Determine the (X, Y) coordinate at the center of the cell enclosing the given text.  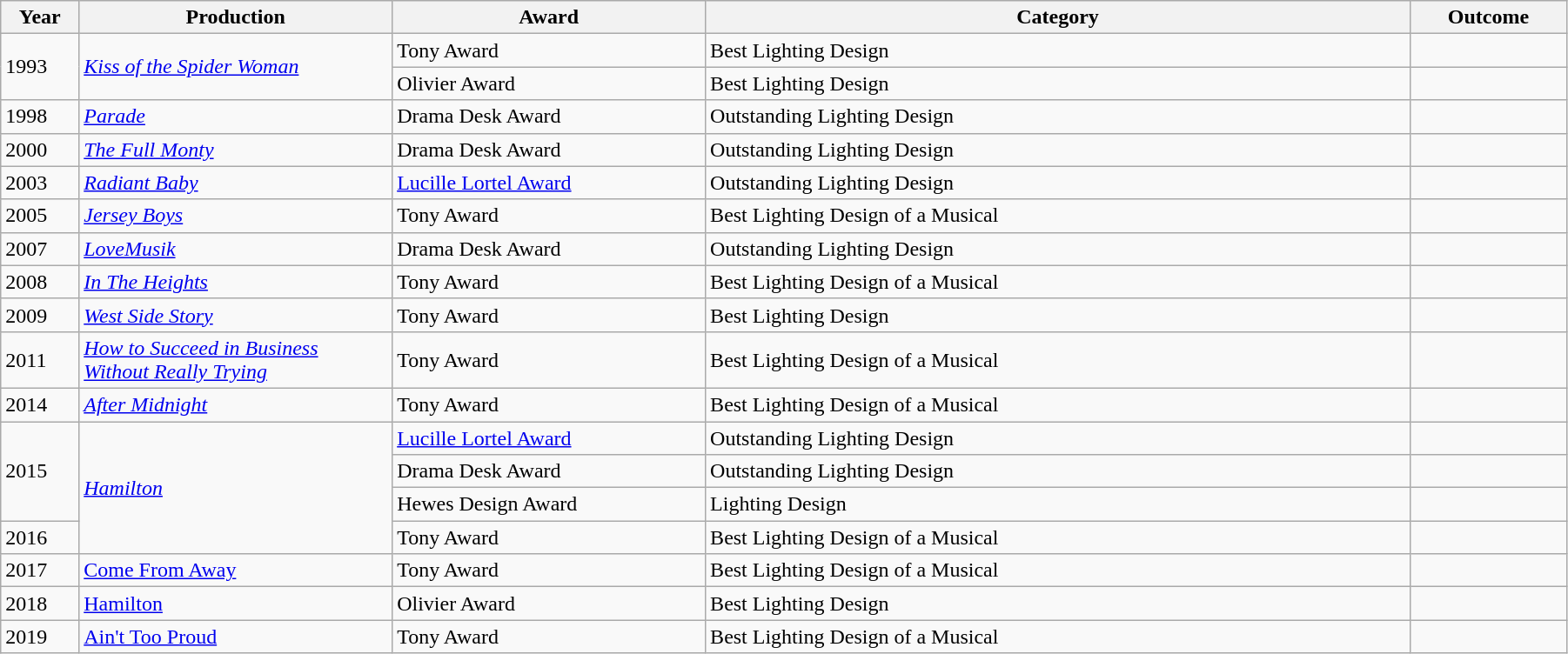
Outcome (1488, 17)
2003 (40, 183)
2016 (40, 537)
1998 (40, 117)
2008 (40, 282)
Award (549, 17)
After Midnight (236, 404)
Hewes Design Award (549, 504)
Production (236, 17)
Year (40, 17)
2015 (40, 470)
2005 (40, 216)
2000 (40, 150)
Parade (236, 117)
1993 (40, 67)
Radiant Baby (236, 183)
2014 (40, 404)
2007 (40, 249)
LoveMusik (236, 249)
Ain't Too Proud (236, 637)
2009 (40, 315)
Come From Away (236, 571)
2011 (40, 360)
West Side Story (236, 315)
2018 (40, 604)
How to Succeed in Business Without Really Trying (236, 360)
Kiss of the Spider Woman (236, 67)
The Full Monty (236, 150)
2017 (40, 571)
2019 (40, 637)
Lighting Design (1058, 504)
Jersey Boys (236, 216)
In The Heights (236, 282)
Category (1058, 17)
